Output the (x, y) coordinate of the center of the cell containing the given text.  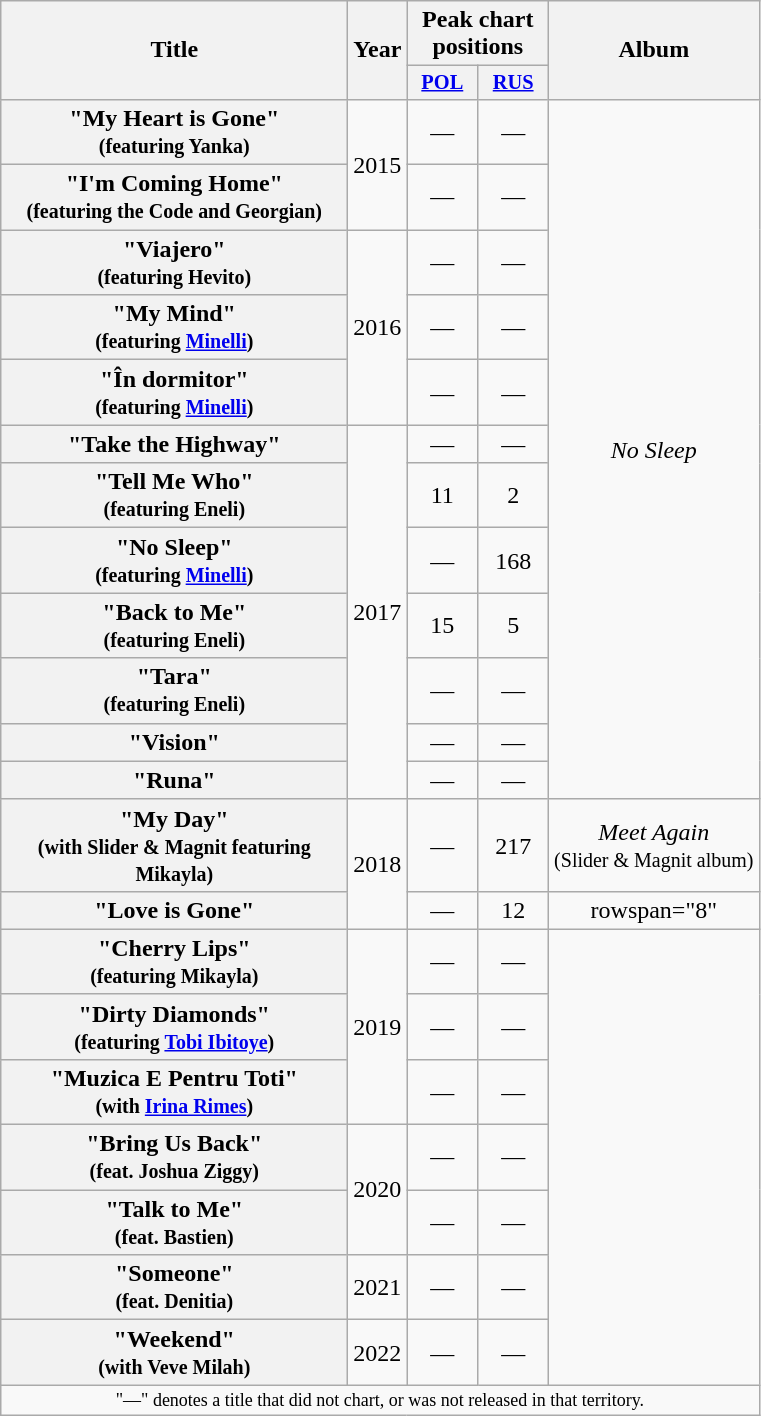
217 (514, 845)
"Talk to Me"(feat. Bastien) (174, 1222)
Album (654, 50)
15 (442, 626)
12 (514, 910)
2017 (378, 612)
11 (442, 496)
2019 (378, 1026)
"În dormitor"(featuring Minelli) (174, 392)
2015 (378, 164)
5 (514, 626)
"Vision" (174, 742)
"Muzica E Pentru Toti"(with Irina Rimes) (174, 1092)
"Tell Me Who"(featuring Eneli) (174, 496)
Meet Again(Slider & Magnit album) (654, 845)
2018 (378, 864)
"Runa" (174, 780)
POL (442, 83)
"No Sleep"(featuring Minelli) (174, 560)
rowspan="8" (654, 910)
2020 (378, 1190)
"Bring Us Back"(feat. Joshua Ziggy) (174, 1158)
Title (174, 50)
168 (514, 560)
"Love is Gone" (174, 910)
"My Heart is Gone"(featuring Yanka) (174, 132)
"Cherry Lips"(featuring Mikayla) (174, 962)
"Someone"(feat. Denitia) (174, 1288)
"Dirty Diamonds"(featuring Tobi Ibitoye) (174, 1026)
Year (378, 50)
"Weekend"(with Veve Milah) (174, 1352)
2021 (378, 1288)
"My Day"(with Slider & Magnit featuring Mikayla) (174, 845)
No Sleep (654, 449)
"Back to Me"(featuring Eneli) (174, 626)
2022 (378, 1352)
Peak chart positions (478, 34)
RUS (514, 83)
"—" denotes a title that did not chart, or was not released in that territory. (380, 1400)
"Viajero"(featuring Hevito) (174, 262)
"Tara"(featuring Eneli) (174, 690)
"Take the Highway" (174, 444)
"I'm Coming Home"(featuring the Code and Georgian) (174, 198)
2 (514, 496)
2016 (378, 328)
"My Mind"(featuring Minelli) (174, 328)
